Pinpoint the cell where the given text exists, returning its [X, Y] midpoint coordinate. 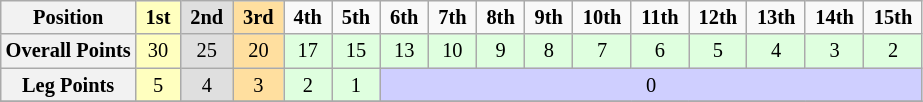
7 [602, 51]
Position [68, 17]
Overall Points [68, 51]
15th [893, 17]
1st [158, 17]
10 [452, 51]
17 [308, 51]
9th [549, 17]
6th [404, 17]
20 [258, 51]
1 [356, 85]
15 [356, 51]
8 [549, 51]
9 [500, 51]
14th [834, 17]
7th [452, 17]
30 [158, 51]
13 [404, 51]
10th [602, 17]
6 [660, 51]
25 [206, 51]
2nd [206, 17]
8th [500, 17]
4th [308, 17]
Leg Points [68, 85]
0 [651, 85]
5th [356, 17]
13th [776, 17]
11th [660, 17]
12th [718, 17]
3rd [258, 17]
